Determine the [X, Y] coordinate at the center of the cell enclosing the given text.  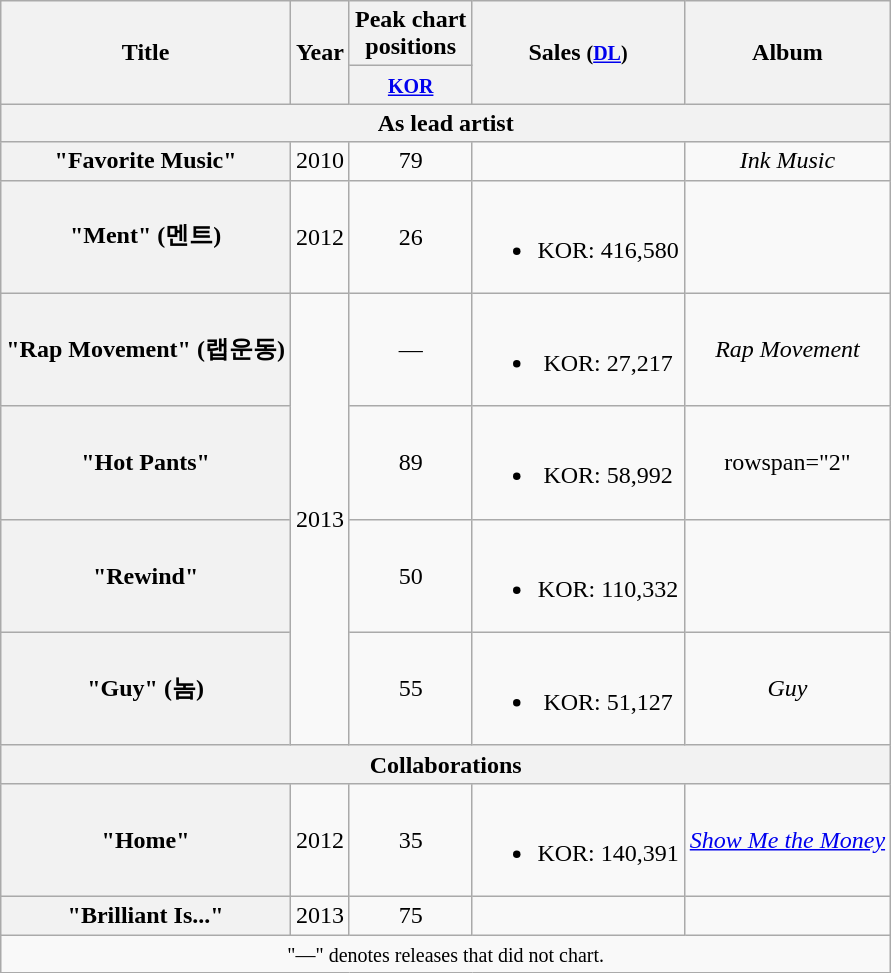
Sales (DL) [578, 52]
79 [410, 161]
rowspan="2" [787, 462]
Show Me the Money [787, 840]
Guy [787, 688]
Peak chart positions [410, 34]
2010 [320, 161]
Collaborations [446, 764]
KOR: 51,127 [578, 688]
Rap Movement [787, 350]
"Home" [146, 840]
Ink Music [787, 161]
50 [410, 576]
55 [410, 688]
89 [410, 462]
Title [146, 52]
35 [410, 840]
KOR: 110,332 [578, 576]
75 [410, 915]
"Rap Movement" (랩운동) [146, 350]
KOR: 27,217 [578, 350]
26 [410, 236]
"Ment" (멘트) [146, 236]
KOR: 140,391 [578, 840]
"—" denotes releases that did not chart. [446, 953]
"Guy" (놈) [146, 688]
Year [320, 52]
"Rewind" [146, 576]
KOR: 416,580 [578, 236]
KOR: 58,992 [578, 462]
As lead artist [446, 123]
"Hot Pants" [146, 462]
KOR [410, 85]
"Favorite Music" [146, 161]
— [410, 350]
Album [787, 52]
"Brilliant Is..." [146, 915]
